Search for the cell housing the specified text and yield its (x, y) center coordinate. 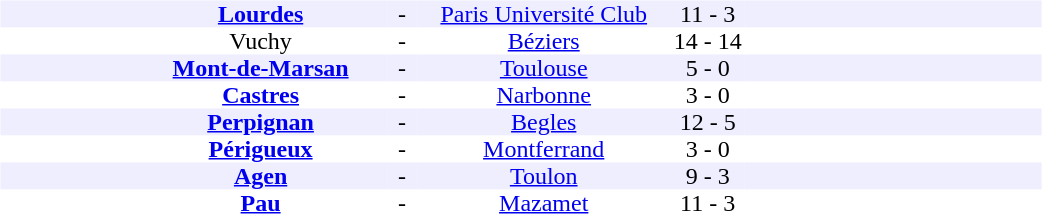
Castres (260, 96)
Montferrand (544, 150)
Perpignan (260, 122)
Toulon (544, 176)
12 - 5 (707, 122)
Béziers (544, 42)
Paris Université Club (544, 14)
Toulouse (544, 68)
Pau (260, 204)
9 - 3 (707, 176)
Mont-de-Marsan (260, 68)
Agen (260, 176)
Narbonne (544, 96)
Vuchy (260, 42)
Mazamet (544, 204)
Begles (544, 122)
Lourdes (260, 14)
5 - 0 (707, 68)
14 - 14 (707, 42)
Périgueux (260, 150)
